For the text-containing cell, return its midpoint in (x, y) coordinate format. 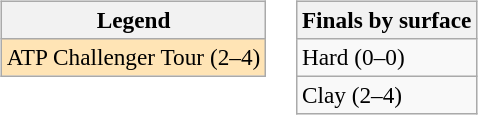
Legend (133, 20)
ATP Challenger Tour (2–4) (133, 57)
Hard (0–0) (387, 57)
Clay (2–4) (387, 95)
Finals by surface (387, 20)
